Search for the cell housing the specified text and yield its (X, Y) center coordinate. 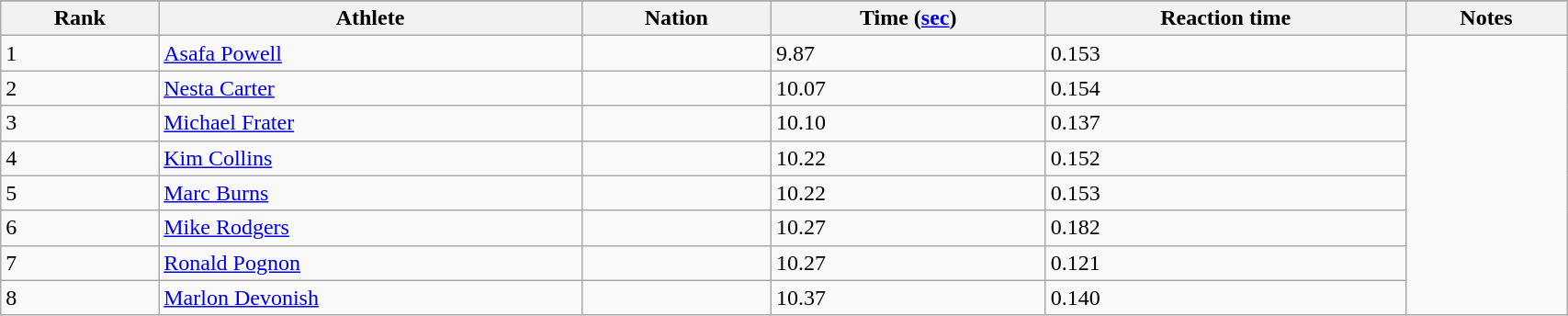
8 (80, 298)
0.182 (1225, 228)
Time (sec) (908, 18)
Michael Frater (371, 123)
Reaction time (1225, 18)
0.154 (1225, 88)
Marlon Devonish (371, 298)
Notes (1486, 18)
Marc Burns (371, 193)
6 (80, 228)
Kim Collins (371, 158)
10.37 (908, 298)
3 (80, 123)
10.07 (908, 88)
10.10 (908, 123)
Ronald Pognon (371, 263)
0.121 (1225, 263)
0.152 (1225, 158)
Asafa Powell (371, 53)
Nesta Carter (371, 88)
0.140 (1225, 298)
2 (80, 88)
9.87 (908, 53)
0.137 (1225, 123)
Nation (676, 18)
4 (80, 158)
7 (80, 263)
1 (80, 53)
Mike Rodgers (371, 228)
Rank (80, 18)
Athlete (371, 18)
5 (80, 193)
